Return (x, y) of the center of cell containing provided text 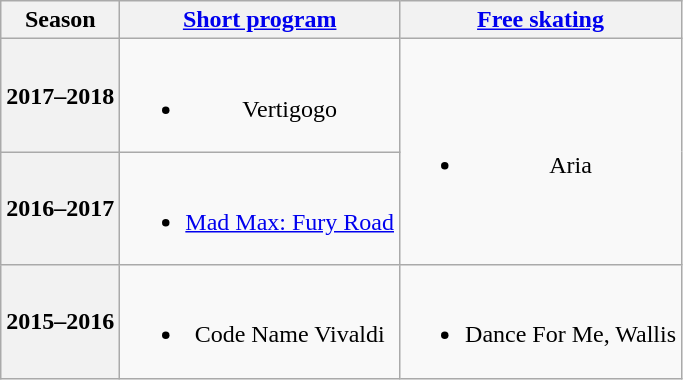
2015–2016 (60, 322)
2016–2017 (60, 208)
Season (60, 20)
Vertigogo (260, 96)
Free skating (541, 20)
Short program (260, 20)
2017–2018 (60, 96)
Aria (541, 152)
Dance For Me, Wallis (541, 322)
Mad Max: Fury Road (260, 208)
Code Name Vivaldi (260, 322)
